From the cell containing the given text, extract its center point as [X, Y] coordinate. 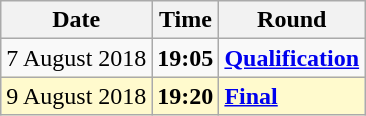
19:05 [186, 58]
9 August 2018 [76, 96]
Date [76, 20]
Time [186, 20]
Round [292, 20]
Qualification [292, 58]
7 August 2018 [76, 58]
19:20 [186, 96]
Final [292, 96]
